Search for the cell housing the specified text and yield its (x, y) center coordinate. 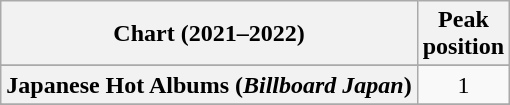
1 (463, 85)
Japanese Hot Albums (Billboard Japan) (209, 85)
Chart (2021–2022) (209, 34)
Peakposition (463, 34)
